Determine the (x, y) coordinate at the center of the cell enclosing the given text.  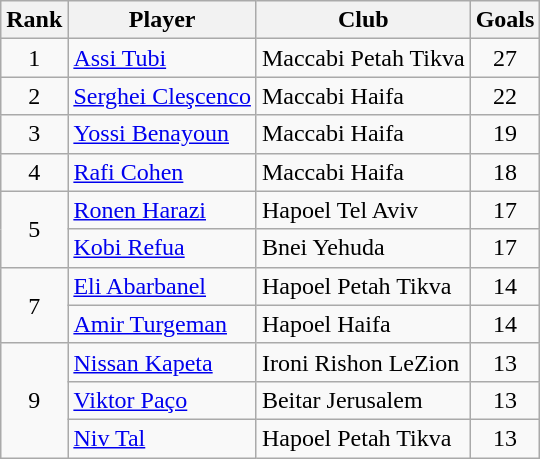
Ironi Rishon LeZion (363, 362)
Kobi Refua (162, 248)
9 (34, 400)
Nissan Kapeta (162, 362)
Assi Tubi (162, 58)
Bnei Yehuda (363, 248)
1 (34, 58)
Amir Turgeman (162, 324)
Rafi Cohen (162, 172)
19 (505, 134)
Viktor Paço (162, 400)
5 (34, 229)
Player (162, 20)
Ronen Harazi (162, 210)
Club (363, 20)
Serghei Cleşcenco (162, 96)
Niv Tal (162, 438)
Beitar Jerusalem (363, 400)
18 (505, 172)
2 (34, 96)
4 (34, 172)
Yossi Benayoun (162, 134)
27 (505, 58)
Maccabi Petah Tikva (363, 58)
Hapoel Tel Aviv (363, 210)
Hapoel Haifa (363, 324)
Goals (505, 20)
Rank (34, 20)
7 (34, 305)
Eli Abarbanel (162, 286)
3 (34, 134)
22 (505, 96)
